From the cell containing the given text, extract its center point as [X, Y] coordinate. 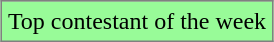
Top contestant of the week [137, 21]
